Locate the cell with the specified text and output its [x, y] center coordinate. 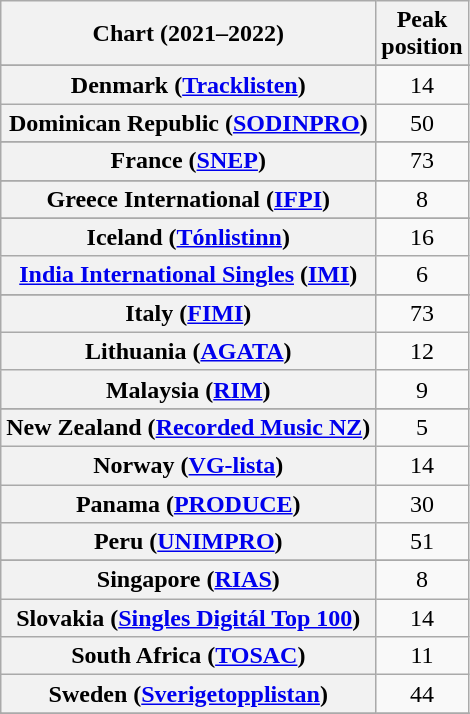
51 [422, 542]
12 [422, 351]
Chart (2021–2022) [188, 34]
Italy (FIMI) [188, 313]
11 [422, 656]
Denmark (Tracklisten) [188, 85]
New Zealand (Recorded Music NZ) [188, 427]
Greece International (IFPI) [188, 199]
Peru (UNIMPRO) [188, 542]
France (SNEP) [188, 161]
50 [422, 123]
South Africa (TOSAC) [188, 656]
Dominican Republic (SODINPRO) [188, 123]
16 [422, 237]
5 [422, 427]
Lithuania (AGATA) [188, 351]
9 [422, 389]
Slovakia (Singles Digitál Top 100) [188, 618]
Panama (PRODUCE) [188, 503]
Sweden (Sverigetopplistan) [188, 694]
44 [422, 694]
Norway (VG-lista) [188, 465]
Iceland (Tónlistinn) [188, 237]
Malaysia (RIM) [188, 389]
India International Singles (IMI) [188, 275]
30 [422, 503]
6 [422, 275]
Singapore (RIAS) [188, 580]
Peakposition [422, 34]
